Identify which cell holds the provided text, then report its [x, y] central coordinate. 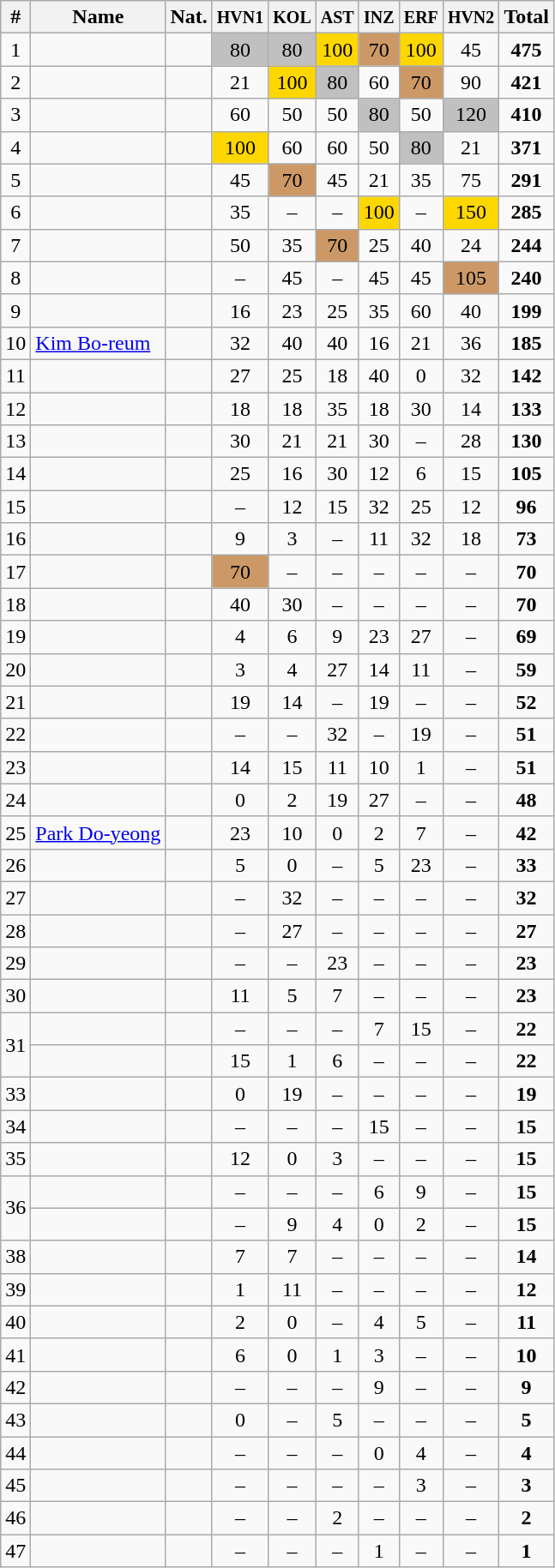
410 [527, 115]
41 [15, 1355]
Total [527, 17]
38 [15, 1257]
# [15, 17]
8 [15, 278]
75 [471, 180]
73 [527, 539]
291 [527, 180]
244 [527, 245]
13 [15, 442]
AST [337, 17]
48 [527, 800]
ERF [420, 17]
Nat. [189, 17]
240 [527, 278]
421 [527, 82]
59 [527, 670]
69 [527, 637]
Kim Bo-reum [98, 343]
26 [15, 865]
29 [15, 964]
185 [527, 343]
47 [15, 1551]
INZ [379, 17]
199 [527, 310]
HVN1 [240, 17]
39 [15, 1289]
133 [527, 409]
142 [527, 375]
371 [527, 147]
34 [15, 1126]
17 [15, 572]
96 [527, 507]
31 [15, 1045]
90 [471, 82]
475 [527, 50]
285 [527, 213]
120 [471, 115]
HVN2 [471, 17]
Park Do-yeong [98, 832]
43 [15, 1420]
46 [15, 1518]
KOL [293, 17]
20 [15, 670]
150 [471, 213]
Name [98, 17]
130 [527, 442]
44 [15, 1453]
52 [527, 702]
